Find where the given text appears and provide that cell's center as (x, y) coordinate. 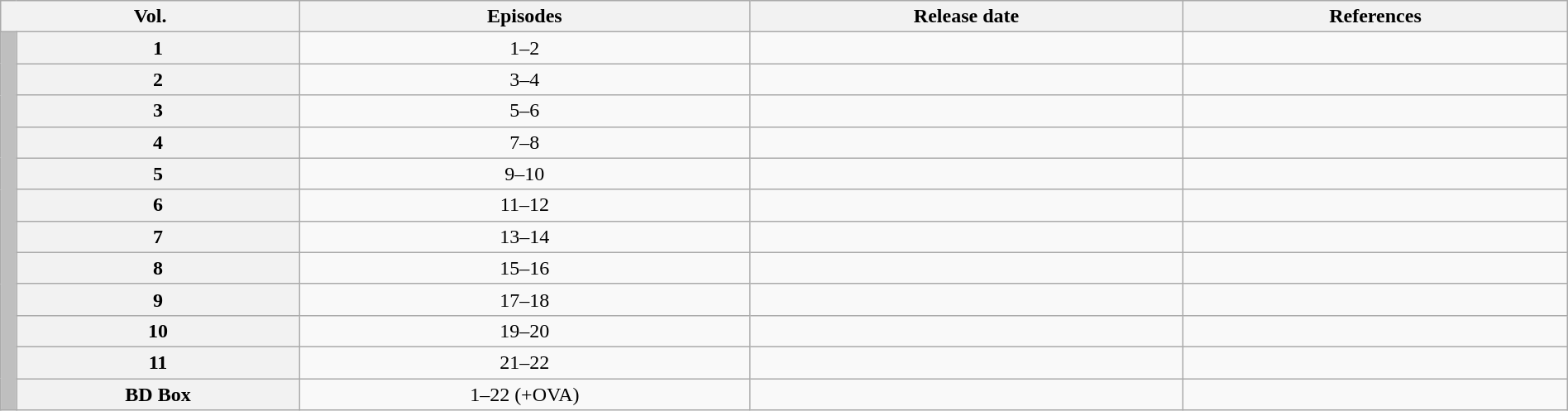
1 (159, 48)
Vol. (151, 17)
5–6 (524, 111)
21–22 (524, 362)
5 (159, 174)
13–14 (524, 237)
11–12 (524, 205)
17–18 (524, 299)
7–8 (524, 142)
3–4 (524, 79)
9–10 (524, 174)
6 (159, 205)
8 (159, 268)
19–20 (524, 331)
BD Box (159, 394)
4 (159, 142)
References (1376, 17)
1–2 (524, 48)
9 (159, 299)
Release date (966, 17)
2 (159, 79)
1–22 (+OVA) (524, 394)
15–16 (524, 268)
7 (159, 237)
Episodes (524, 17)
10 (159, 331)
3 (159, 111)
11 (159, 362)
